From the cell containing the given text, extract its center point as [X, Y] coordinate. 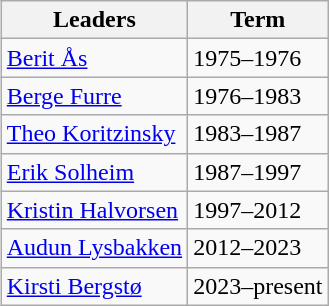
Audun Lysbakken [94, 248]
Berge Furre [94, 96]
1975–1976 [258, 58]
Theo Koritzinsky [94, 134]
Term [258, 20]
2023–present [258, 286]
Berit Ås [94, 58]
1987–1997 [258, 172]
Leaders [94, 20]
Kristin Halvorsen [94, 210]
1997–2012 [258, 210]
Kirsti Bergstø [94, 286]
1976–1983 [258, 96]
1983–1987 [258, 134]
2012–2023 [258, 248]
Erik Solheim [94, 172]
